Return [X, Y] of the center of cell containing provided text 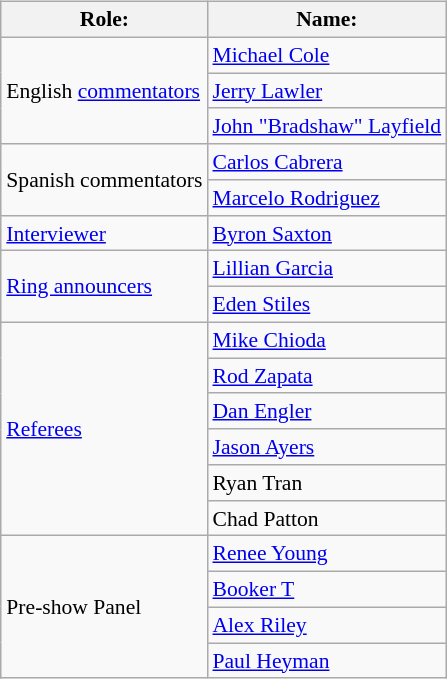
Renee Young [326, 554]
Referees [104, 429]
Ryan Tran [326, 483]
Jerry Lawler [326, 91]
Name: [326, 20]
Chad Patton [326, 518]
Dan Engler [326, 411]
John "Bradshaw" Layfield [326, 126]
Lillian Garcia [326, 269]
Interviewer [104, 233]
Marcelo Rodriguez [326, 198]
English commentators [104, 90]
Eden Stiles [326, 305]
Paul Heyman [326, 661]
Carlos Cabrera [326, 162]
Pre-show Panel [104, 607]
Spanish commentators [104, 180]
Booker T [326, 590]
Rod Zapata [326, 376]
Michael Cole [326, 55]
Mike Chioda [326, 340]
Alex Riley [326, 625]
Ring announcers [104, 286]
Jason Ayers [326, 447]
Byron Saxton [326, 233]
Role: [104, 20]
